For the text-containing cell, return its midpoint in (x, y) coordinate format. 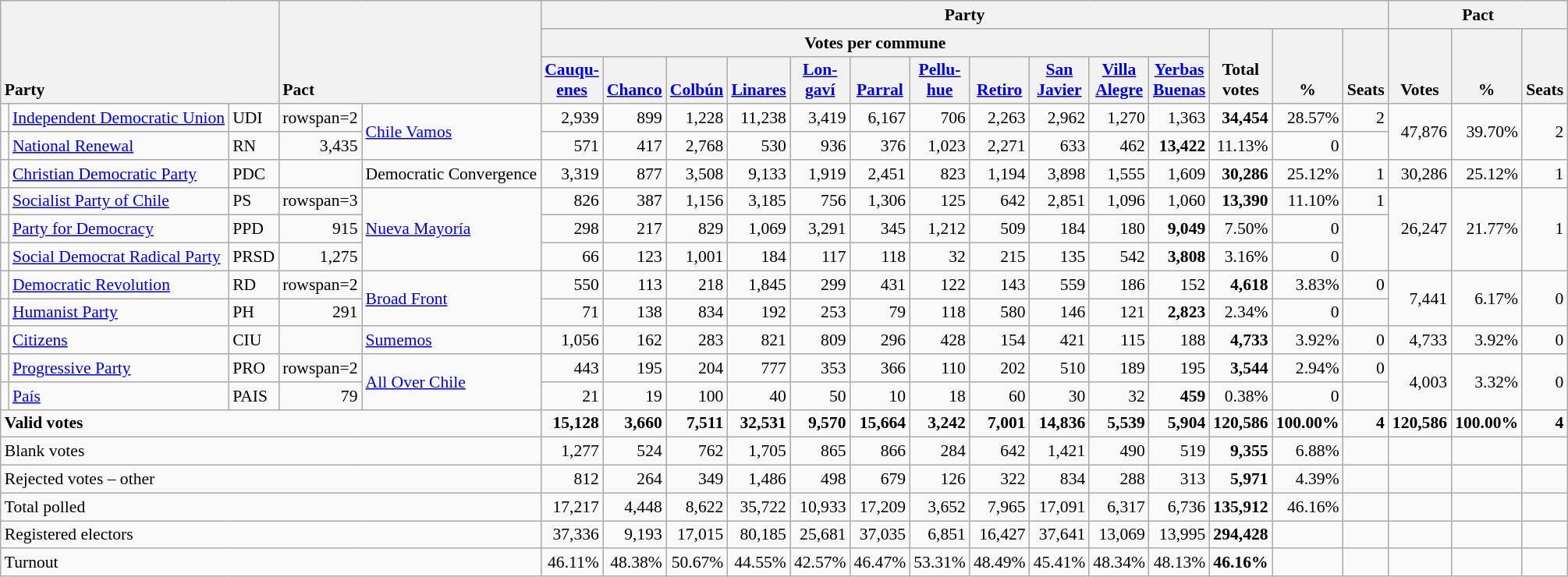
0.38% (1240, 396)
6.88% (1307, 451)
188 (1180, 341)
2.34% (1240, 313)
4.39% (1307, 480)
826 (572, 201)
3.32% (1487, 382)
1,023 (939, 146)
19 (635, 396)
80,185 (758, 535)
291 (320, 313)
462 (1119, 146)
123 (635, 257)
2,962 (1059, 119)
Colbún (697, 80)
117 (821, 257)
115 (1119, 341)
PS (254, 201)
5,971 (1240, 480)
1,363 (1180, 119)
3,419 (821, 119)
294,428 (1240, 535)
País (119, 396)
421 (1059, 341)
1,919 (821, 174)
542 (1119, 257)
Retiro (1000, 80)
899 (635, 119)
9,049 (1180, 229)
13,422 (1180, 146)
296 (880, 341)
42.57% (821, 563)
202 (1000, 368)
26,247 (1420, 229)
PAIS (254, 396)
16,427 (1000, 535)
Democratic Revolution (119, 285)
5,904 (1180, 423)
11.10% (1307, 201)
7,511 (697, 423)
6,851 (939, 535)
762 (697, 451)
3,898 (1059, 174)
1,156 (697, 201)
13,995 (1180, 535)
37,035 (880, 535)
509 (1000, 229)
345 (880, 229)
204 (697, 368)
353 (821, 368)
9,133 (758, 174)
71 (572, 313)
Cauqu-enes (572, 80)
34,454 (1240, 119)
7.50% (1240, 229)
PRO (254, 368)
1,096 (1119, 201)
180 (1119, 229)
Nueva Mayoría (452, 229)
Christian Democratic Party (119, 174)
18 (939, 396)
3,508 (697, 174)
Total polled (271, 507)
146 (1059, 313)
498 (821, 480)
4,618 (1240, 285)
2,851 (1059, 201)
VillaAlegre (1119, 80)
47,876 (1420, 133)
Linares (758, 80)
1,486 (758, 480)
Totalvotes (1240, 67)
100 (697, 396)
519 (1180, 451)
443 (572, 368)
189 (1119, 368)
121 (1119, 313)
915 (320, 229)
48.49% (1000, 563)
138 (635, 313)
459 (1180, 396)
2,263 (1000, 119)
3,185 (758, 201)
2.94% (1307, 368)
877 (635, 174)
Turnout (271, 563)
48.38% (635, 563)
Broad Front (452, 298)
580 (1000, 313)
Independent Democratic Union (119, 119)
2,271 (1000, 146)
1,194 (1000, 174)
9,193 (635, 535)
Progressive Party (119, 368)
11,238 (758, 119)
46.47% (880, 563)
30 (1059, 396)
1,705 (758, 451)
17,209 (880, 507)
299 (821, 285)
Chanco (635, 80)
Registered electors (271, 535)
46.11% (572, 563)
3.16% (1240, 257)
218 (697, 285)
387 (635, 201)
Blank votes (271, 451)
8,622 (697, 507)
Rejected votes – other (271, 480)
3,652 (939, 507)
152 (1180, 285)
809 (821, 341)
RD (254, 285)
4,448 (635, 507)
284 (939, 451)
679 (880, 480)
SanJavier (1059, 80)
322 (1000, 480)
13,069 (1119, 535)
6,317 (1119, 507)
288 (1119, 480)
28.57% (1307, 119)
39.70% (1487, 133)
37,336 (572, 535)
135 (1059, 257)
186 (1119, 285)
21 (572, 396)
821 (758, 341)
550 (572, 285)
3,291 (821, 229)
936 (821, 146)
633 (1059, 146)
6.17% (1487, 298)
1,555 (1119, 174)
Pellu-hue (939, 80)
1,277 (572, 451)
3.83% (1307, 285)
1,001 (697, 257)
2,451 (880, 174)
25,681 (821, 535)
122 (939, 285)
559 (1059, 285)
154 (1000, 341)
283 (697, 341)
15,664 (880, 423)
1,270 (1119, 119)
125 (939, 201)
Votes (1420, 67)
366 (880, 368)
1,421 (1059, 451)
60 (1000, 396)
1,060 (1180, 201)
313 (1180, 480)
865 (821, 451)
40 (758, 396)
2,823 (1180, 313)
431 (880, 285)
rowspan=3 (320, 201)
35,722 (758, 507)
All Over Chile (452, 382)
215 (1000, 257)
510 (1059, 368)
162 (635, 341)
CIU (254, 341)
Democratic Convergence (452, 174)
PPD (254, 229)
Valid votes (271, 423)
48.34% (1119, 563)
PDC (254, 174)
1,069 (758, 229)
2,768 (697, 146)
50.67% (697, 563)
2,939 (572, 119)
417 (635, 146)
9,570 (821, 423)
66 (572, 257)
113 (635, 285)
10,933 (821, 507)
756 (821, 201)
45.41% (1059, 563)
524 (635, 451)
National Renewal (119, 146)
1,845 (758, 285)
530 (758, 146)
135,912 (1240, 507)
53.31% (939, 563)
777 (758, 368)
Parral (880, 80)
13,390 (1240, 201)
6,167 (880, 119)
Chile Vamos (452, 133)
490 (1119, 451)
Votes per commune (875, 43)
253 (821, 313)
14,836 (1059, 423)
217 (635, 229)
32,531 (758, 423)
9,355 (1240, 451)
RN (254, 146)
7,441 (1420, 298)
192 (758, 313)
7,001 (1000, 423)
UDI (254, 119)
6,736 (1180, 507)
1,212 (939, 229)
Sumemos (452, 341)
428 (939, 341)
21.77% (1487, 229)
1,228 (697, 119)
Party for Democracy (119, 229)
3,544 (1240, 368)
PH (254, 313)
866 (880, 451)
Social Democrat Radical Party (119, 257)
1,275 (320, 257)
48.13% (1180, 563)
571 (572, 146)
3,660 (635, 423)
10 (880, 396)
4,003 (1420, 382)
3,319 (572, 174)
17,091 (1059, 507)
1,609 (1180, 174)
829 (697, 229)
37,641 (1059, 535)
PRSD (254, 257)
YerbasBuenas (1180, 80)
Humanist Party (119, 313)
823 (939, 174)
126 (939, 480)
17,015 (697, 535)
Lon-gaví (821, 80)
44.55% (758, 563)
376 (880, 146)
298 (572, 229)
110 (939, 368)
1,056 (572, 341)
349 (697, 480)
3,242 (939, 423)
264 (635, 480)
Citizens (119, 341)
812 (572, 480)
7,965 (1000, 507)
17,217 (572, 507)
3,435 (320, 146)
5,539 (1119, 423)
50 (821, 396)
3,808 (1180, 257)
15,128 (572, 423)
11.13% (1240, 146)
Socialist Party of Chile (119, 201)
1,306 (880, 201)
706 (939, 119)
143 (1000, 285)
